Return the (X, Y) coordinate for the center point of the cell that contains the specified text.  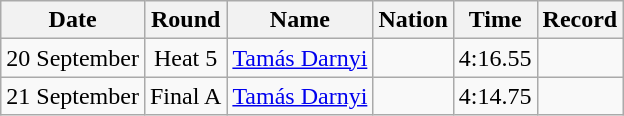
Name (300, 20)
21 September (73, 96)
Time (495, 20)
4:14.75 (495, 96)
Heat 5 (185, 58)
4:16.55 (495, 58)
Date (73, 20)
Nation (413, 20)
20 September (73, 58)
Final A (185, 96)
Round (185, 20)
Record (580, 20)
